Provide the [X, Y] coordinate of the cell's center where the given text is located.  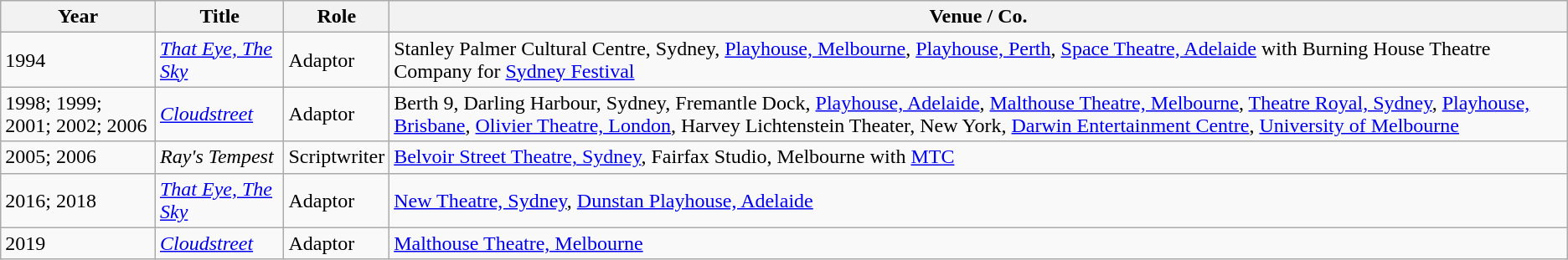
Ray's Tempest [219, 157]
Title [219, 17]
Malthouse Theatre, Melbourne [978, 243]
Scriptwriter [337, 157]
2005; 2006 [79, 157]
Role [337, 17]
2016; 2018 [79, 201]
2019 [79, 243]
1994 [79, 60]
Belvoir Street Theatre, Sydney, Fairfax Studio, Melbourne with MTC [978, 157]
New Theatre, Sydney, Dunstan Playhouse, Adelaide [978, 201]
Venue / Co. [978, 17]
1998; 1999; 2001; 2002; 2006 [79, 114]
Year [79, 17]
